Identify which cell holds the provided text, then report its (x, y) central coordinate. 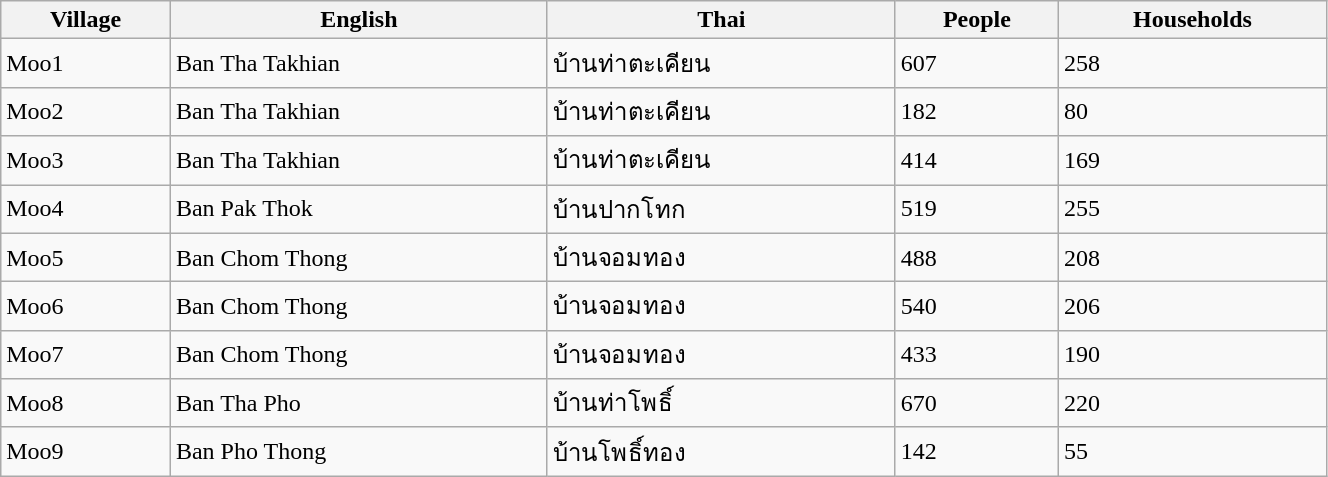
Moo4 (86, 208)
Moo5 (86, 258)
190 (1193, 354)
607 (976, 64)
169 (1193, 160)
Households (1193, 20)
Moo2 (86, 112)
255 (1193, 208)
Ban Pho Thong (358, 452)
Moo6 (86, 306)
People (976, 20)
Moo8 (86, 404)
433 (976, 354)
414 (976, 160)
540 (976, 306)
Thai (721, 20)
206 (1193, 306)
บ้านท่าโพธิ์ (721, 404)
Ban Pak Thok (358, 208)
Ban Tha Pho (358, 404)
บ้านโพธิ์ทอง (721, 452)
Moo3 (86, 160)
519 (976, 208)
บ้านปากโทก (721, 208)
Village (86, 20)
182 (976, 112)
142 (976, 452)
Moo1 (86, 64)
208 (1193, 258)
55 (1193, 452)
220 (1193, 404)
258 (1193, 64)
Moo7 (86, 354)
80 (1193, 112)
488 (976, 258)
670 (976, 404)
Moo9 (86, 452)
English (358, 20)
